For the text-containing cell, return its midpoint in [x, y] coordinate format. 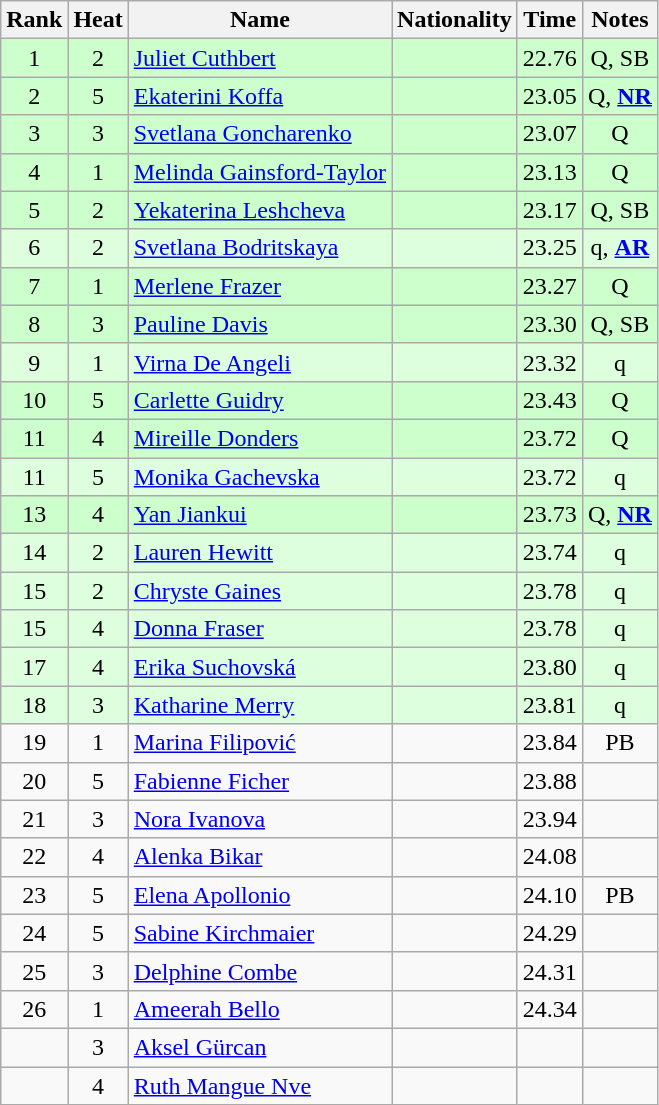
Elena Apollonio [260, 895]
Pauline Davis [260, 324]
23.17 [550, 210]
Chryste Gaines [260, 591]
23.05 [550, 96]
26 [34, 1009]
23 [34, 895]
Yan Jiankui [260, 515]
Notes [620, 20]
Carlette Guidry [260, 400]
6 [34, 248]
20 [34, 781]
Merlene Frazer [260, 286]
23.73 [550, 515]
7 [34, 286]
Yekaterina Leshcheva [260, 210]
23.43 [550, 400]
19 [34, 743]
24.31 [550, 971]
Fabienne Ficher [260, 781]
Svetlana Goncharenko [260, 134]
Nationality [455, 20]
24.08 [550, 857]
18 [34, 705]
13 [34, 515]
22.76 [550, 58]
Heat [98, 20]
21 [34, 819]
23.25 [550, 248]
10 [34, 400]
23.94 [550, 819]
Ruth Mangue Nve [260, 1085]
Mireille Donders [260, 438]
Marina Filipović [260, 743]
Virna De Angeli [260, 362]
Sabine Kirchmaier [260, 933]
24 [34, 933]
23.80 [550, 667]
24.34 [550, 1009]
Nora Ivanova [260, 819]
Alenka Bikar [260, 857]
Juliet Cuthbert [260, 58]
q, AR [620, 248]
Name [260, 20]
23.84 [550, 743]
23.74 [550, 553]
Svetlana Bodritskaya [260, 248]
9 [34, 362]
Katharine Merry [260, 705]
23.30 [550, 324]
22 [34, 857]
23.13 [550, 172]
23.81 [550, 705]
Monika Gachevska [260, 477]
23.88 [550, 781]
25 [34, 971]
14 [34, 553]
23.07 [550, 134]
24.29 [550, 933]
Donna Fraser [260, 629]
8 [34, 324]
Erika Suchovská [260, 667]
Aksel Gürcan [260, 1047]
Lauren Hewitt [260, 553]
Time [550, 20]
17 [34, 667]
Rank [34, 20]
23.32 [550, 362]
24.10 [550, 895]
Ekaterini Koffa [260, 96]
Melinda Gainsford-Taylor [260, 172]
Delphine Combe [260, 971]
23.27 [550, 286]
Ameerah Bello [260, 1009]
